Find where the given text appears and provide that cell's center as (x, y) coordinate. 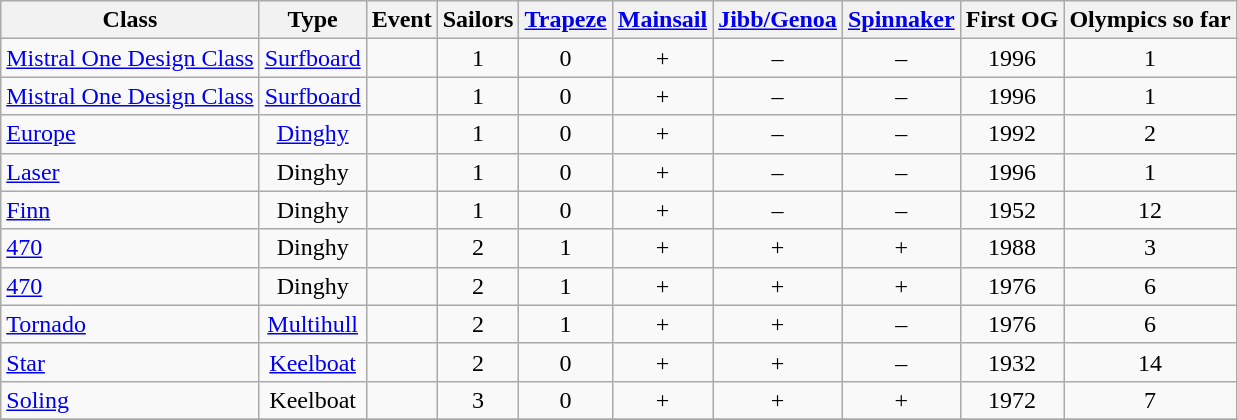
Star (130, 362)
Sailors (478, 20)
Soling (130, 400)
Laser (130, 172)
Multihull (312, 324)
Olympics so far (1150, 20)
1972 (1012, 400)
First OG (1012, 20)
Trapeze (566, 20)
7 (1150, 400)
1932 (1012, 362)
Class (130, 20)
Tornado (130, 324)
1952 (1012, 210)
Mainsail (662, 20)
1992 (1012, 134)
1988 (1012, 248)
Jibb/Genoa (778, 20)
Type (312, 20)
12 (1150, 210)
Europe (130, 134)
14 (1150, 362)
Finn (130, 210)
Spinnaker (901, 20)
Event (402, 20)
